Return the (x, y) coordinate for the center point of the cell that contains the specified text.  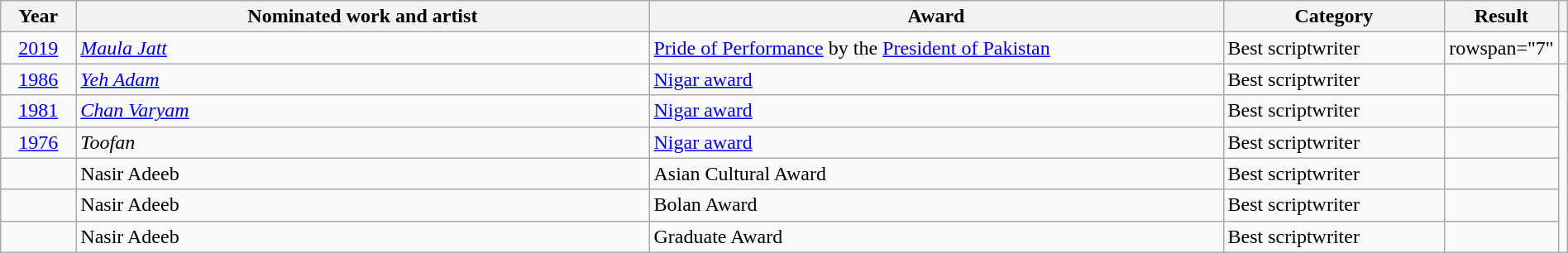
Asian Cultural Award (936, 174)
Chan Varyam (362, 111)
Result (1502, 17)
1981 (38, 111)
Maula Jatt (362, 48)
1976 (38, 142)
Nominated work and artist (362, 17)
1986 (38, 79)
2019 (38, 48)
Year (38, 17)
Bolan Award (936, 205)
Yeh Adam (362, 79)
Graduate Award (936, 236)
rowspan="7" (1502, 48)
Award (936, 17)
Pride of Performance by the President of Pakistan (936, 48)
Toofan (362, 142)
Category (1334, 17)
